Identify which cell holds the provided text, then report its (X, Y) central coordinate. 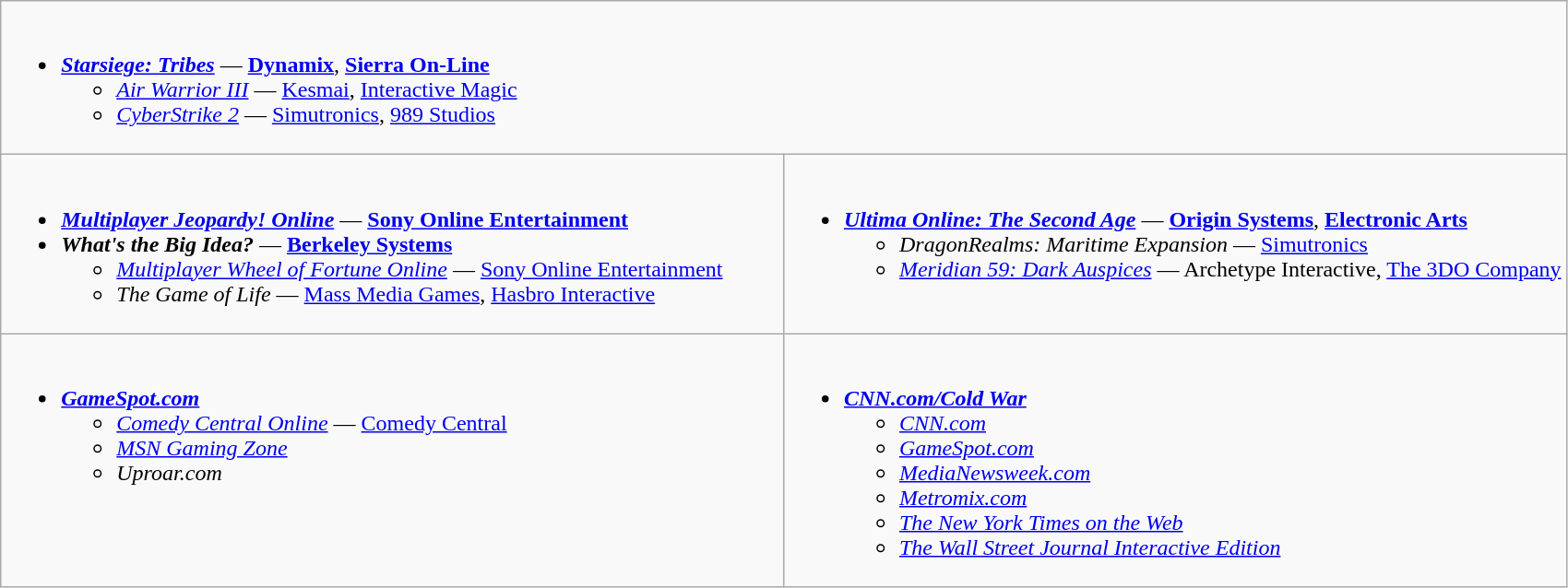
Starsiege: Tribes — Dynamix, Sierra On-LineAir Warrior III — Kesmai, Interactive MagicCyberStrike 2 — Simutronics, 989 Studios (784, 77)
CNN.com/Cold WarCNN.comGameSpot.comMediaNewsweek.comMetromix.comThe New York Times on the WebThe Wall Street Journal Interactive Edition (1175, 461)
GameSpot.comComedy Central Online — Comedy CentralMSN Gaming ZoneUproar.com (393, 461)
